Identify which cell holds the provided text, then report its [x, y] central coordinate. 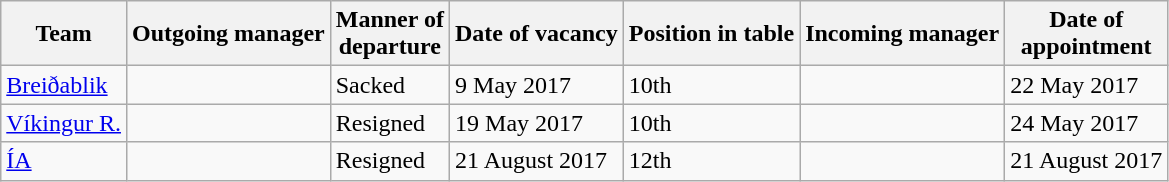
Team [64, 34]
Date ofappointment [1086, 34]
Position in table [711, 34]
Outgoing manager [228, 34]
Sacked [390, 85]
Incoming manager [902, 34]
Breiðablik [64, 85]
ÍA [64, 161]
Date of vacancy [537, 34]
9 May 2017 [537, 85]
Víkingur R. [64, 123]
19 May 2017 [537, 123]
12th [711, 161]
22 May 2017 [1086, 85]
24 May 2017 [1086, 123]
Manner ofdeparture [390, 34]
